For the text-containing cell, return its midpoint in [X, Y] coordinate format. 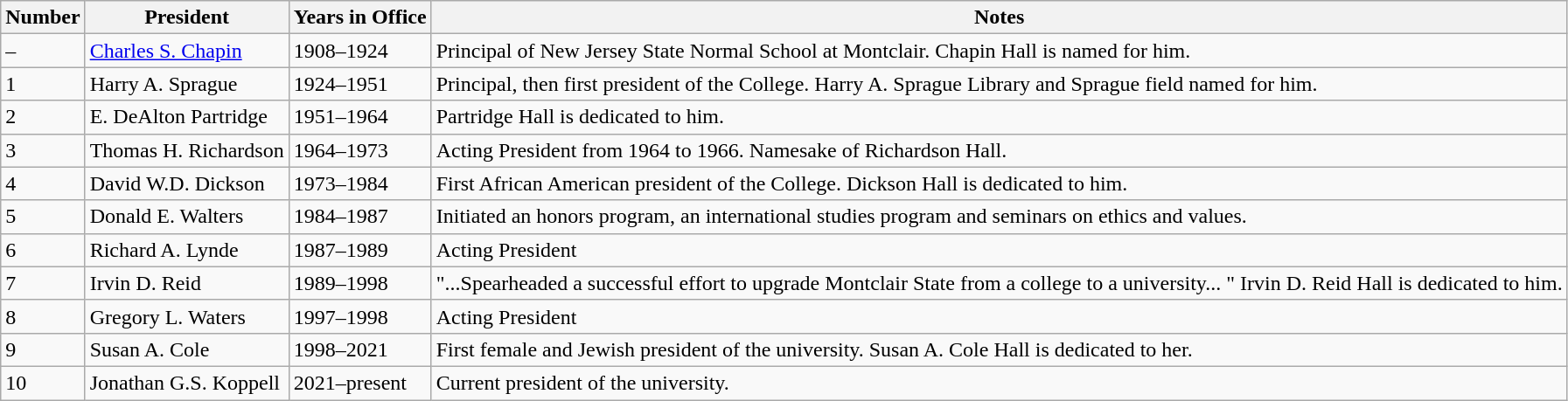
Principal of New Jersey State Normal School at Montclair. Chapin Hall is named for him. [999, 51]
8 [43, 316]
1908–1924 [360, 51]
1989–1998 [360, 283]
Years in Office [360, 17]
7 [43, 283]
Thomas H. Richardson [187, 150]
Number [43, 17]
Harry A. Sprague [187, 84]
2 [43, 117]
1973–1984 [360, 183]
Jonathan G.S. Koppell [187, 383]
Susan A. Cole [187, 349]
1984–1987 [360, 217]
"...Spearheaded a successful effort to upgrade Montclair State from a college to a university... " Irvin D. Reid Hall is dedicated to him. [999, 283]
– [43, 51]
First African American president of the College. Dickson Hall is dedicated to him. [999, 183]
10 [43, 383]
Partridge Hall is dedicated to him. [999, 117]
1 [43, 84]
Irvin D. Reid [187, 283]
Principal, then first president of the College. Harry A. Sprague Library and Sprague field named for him. [999, 84]
1998–2021 [360, 349]
1987–1989 [360, 250]
First female and Jewish president of the university. Susan A. Cole Hall is dedicated to her. [999, 349]
Initiated an honors program, an international studies program and seminars on ethics and values. [999, 217]
1997–1998 [360, 316]
1951–1964 [360, 117]
6 [43, 250]
3 [43, 150]
Notes [999, 17]
Gregory L. Waters [187, 316]
E. DeAlton Partridge [187, 117]
Acting President from 1964 to 1966. Namesake of Richardson Hall. [999, 150]
Charles S. Chapin [187, 51]
5 [43, 217]
Richard A. Lynde [187, 250]
2021–present [360, 383]
1924–1951 [360, 84]
4 [43, 183]
President [187, 17]
Current president of the university. [999, 383]
1964–1973 [360, 150]
David W.D. Dickson [187, 183]
9 [43, 349]
Donald E. Walters [187, 217]
